Search for the cell housing the specified text and yield its (x, y) center coordinate. 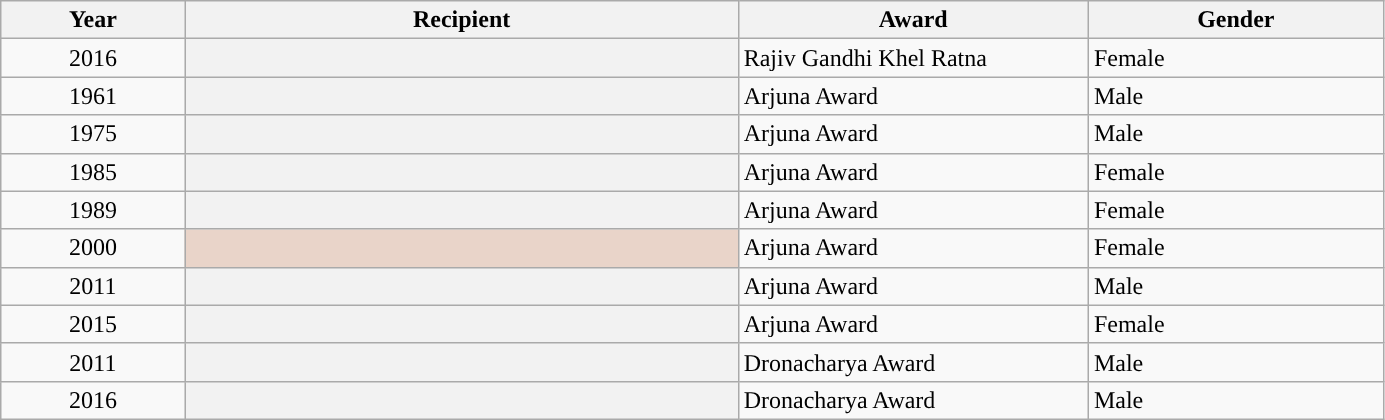
2000 (93, 248)
Gender (1236, 20)
Award (913, 20)
2015 (93, 324)
Recipient (462, 20)
1985 (93, 172)
1989 (93, 210)
1975 (93, 134)
Rajiv Gandhi Khel Ratna (913, 58)
Year (93, 20)
1961 (93, 96)
